Return the [X, Y] coordinate for the center point of the cell that contains the specified text.  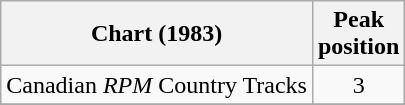
3 [358, 85]
Canadian RPM Country Tracks [157, 85]
Peakposition [358, 34]
Chart (1983) [157, 34]
